Locate the cell with the specified text and output its [X, Y] center coordinate. 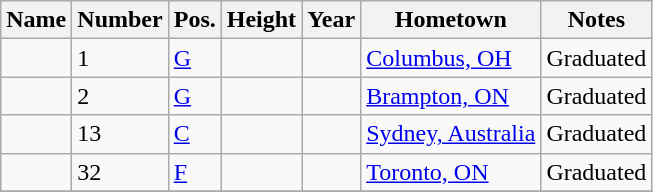
32 [120, 172]
F [194, 172]
Name [36, 20]
Brampton, ON [451, 96]
Columbus, OH [451, 58]
C [194, 134]
Hometown [451, 20]
Number [120, 20]
13 [120, 134]
Height [261, 20]
1 [120, 58]
Sydney, Australia [451, 134]
2 [120, 96]
Year [332, 20]
Pos. [194, 20]
Notes [596, 20]
Toronto, ON [451, 172]
